Extract the [x, y] coordinate from the center of the cell holding the provided text.  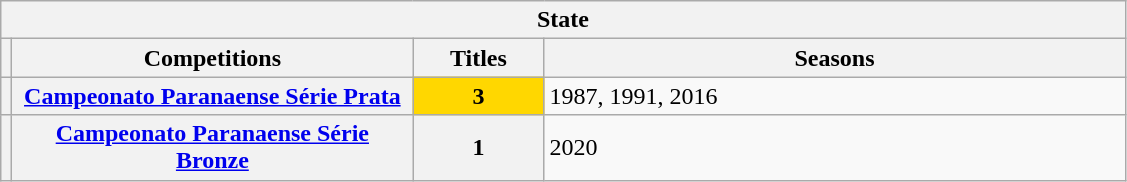
2020 [834, 148]
State [563, 20]
3 [478, 96]
Titles [478, 58]
Seasons [834, 58]
Campeonato Paranaense Série Bronze [212, 148]
Competitions [212, 58]
1 [478, 148]
1987, 1991, 2016 [834, 96]
Campeonato Paranaense Série Prata [212, 96]
